Return the [x, y] coordinate for the center point of the cell that contains the specified text.  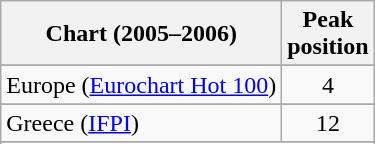
12 [328, 123]
Peakposition [328, 34]
Europe (Eurochart Hot 100) [142, 85]
4 [328, 85]
Chart (2005–2006) [142, 34]
Greece (IFPI) [142, 123]
